Return the (X, Y) coordinate for the center point of the cell that contains the specified text.  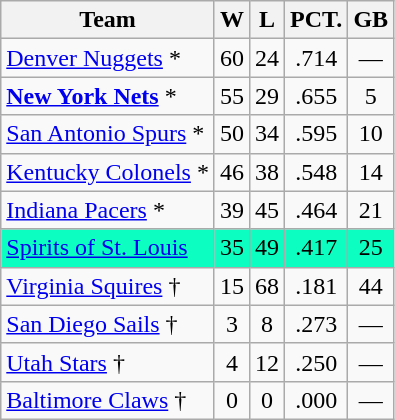
L (268, 20)
55 (232, 96)
38 (268, 172)
3 (232, 324)
49 (268, 248)
Utah Stars † (108, 362)
35 (232, 248)
21 (371, 210)
68 (268, 286)
39 (232, 210)
5 (371, 96)
Denver Nuggets * (108, 58)
.000 (316, 400)
.181 (316, 286)
Kentucky Colonels * (108, 172)
14 (371, 172)
Indiana Pacers * (108, 210)
PCT. (316, 20)
8 (268, 324)
GB (371, 20)
San Antonio Spurs * (108, 134)
.250 (316, 362)
.464 (316, 210)
60 (232, 58)
29 (268, 96)
San Diego Sails † (108, 324)
.655 (316, 96)
Baltimore Claws † (108, 400)
46 (232, 172)
10 (371, 134)
44 (371, 286)
Virginia Squires † (108, 286)
12 (268, 362)
34 (268, 134)
.548 (316, 172)
24 (268, 58)
W (232, 20)
New York Nets * (108, 96)
.273 (316, 324)
Spirits of St. Louis (108, 248)
Team (108, 20)
4 (232, 362)
.714 (316, 58)
25 (371, 248)
50 (232, 134)
.417 (316, 248)
15 (232, 286)
.595 (316, 134)
45 (268, 210)
